Output the [x, y] coordinate of the center of the cell containing the given text.  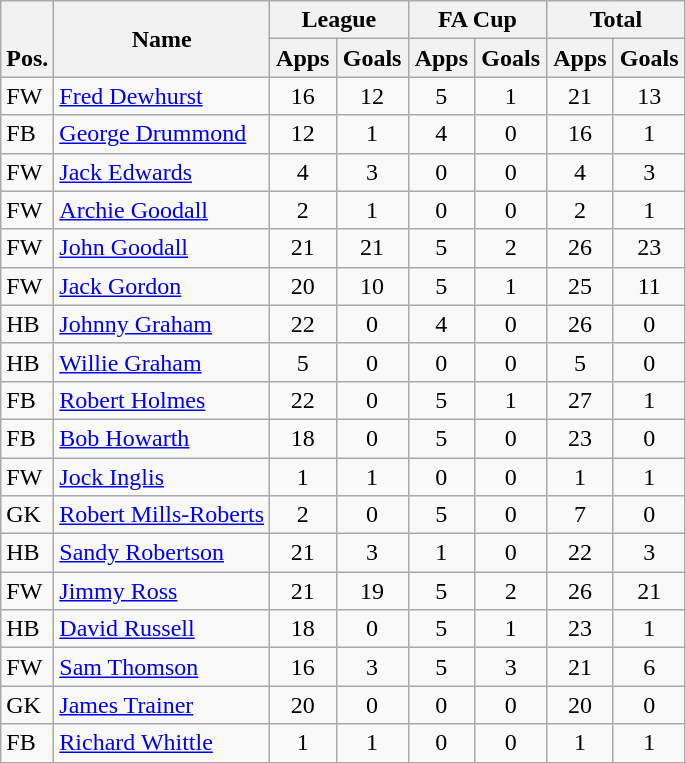
League [340, 20]
John Goodall [162, 248]
10 [372, 286]
Jimmy Ross [162, 591]
George Drummond [162, 134]
Robert Holmes [162, 400]
Pos. [28, 39]
Fred Dewhurst [162, 96]
7 [580, 515]
27 [580, 400]
Jock Inglis [162, 477]
Jack Gordon [162, 286]
Jack Edwards [162, 172]
Total [616, 20]
Johnny Graham [162, 324]
David Russell [162, 629]
Richard Whittle [162, 743]
James Trainer [162, 705]
19 [372, 591]
Willie Graham [162, 362]
Sam Thomson [162, 667]
25 [580, 286]
11 [649, 286]
Archie Goodall [162, 210]
FA Cup [478, 20]
Robert Mills-Roberts [162, 515]
13 [649, 96]
Name [162, 39]
6 [649, 667]
Sandy Robertson [162, 553]
Bob Howarth [162, 438]
